Pinpoint the cell where the given text exists, returning its [X, Y] midpoint coordinate. 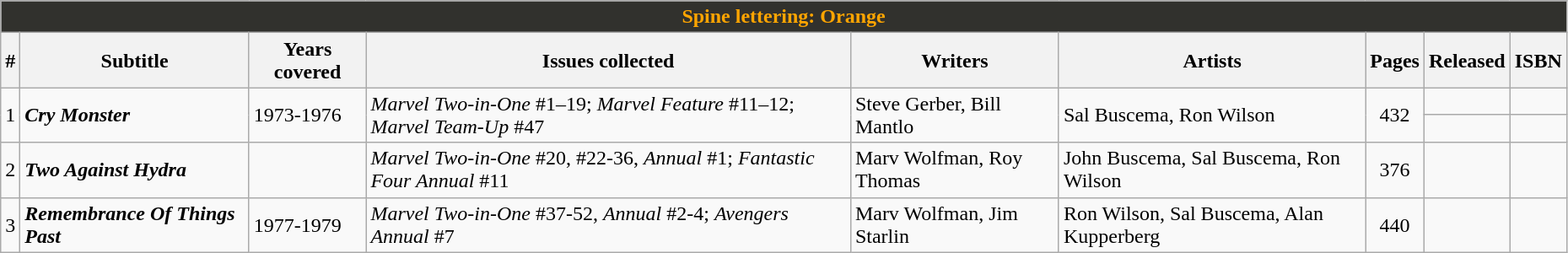
Steve Gerber, Bill Mantlo [955, 115]
Subtitle [135, 61]
Marv Wolfman, Jim Starlin [955, 224]
Years covered [307, 61]
ISBN [1538, 61]
Artists [1211, 61]
376 [1395, 170]
1 [10, 115]
Pages [1395, 61]
3 [10, 224]
Issues collected [608, 61]
Cry Monster [135, 115]
1977-1979 [307, 224]
Spine lettering: Orange [784, 17]
1973-1976 [307, 115]
Remembrance Of Things Past [135, 224]
# [10, 61]
Ron Wilson, Sal Buscema, Alan Kupperberg [1211, 224]
440 [1395, 224]
Writers [955, 61]
Released [1467, 61]
Sal Buscema, Ron Wilson [1211, 115]
Marvel Two-in-One #1–19; Marvel Feature #11–12; Marvel Team-Up #47 [608, 115]
John Buscema, Sal Buscema, Ron Wilson [1211, 170]
Two Against Hydra [135, 170]
Marvel Two-in-One #37-52, Annual #2-4; Avengers Annual #7 [608, 224]
432 [1395, 115]
Marv Wolfman, Roy Thomas [955, 170]
2 [10, 170]
Marvel Two-in-One #20, #22-36, Annual #1; Fantastic Four Annual #11 [608, 170]
